From the cell containing the given text, extract its center point as (x, y) coordinate. 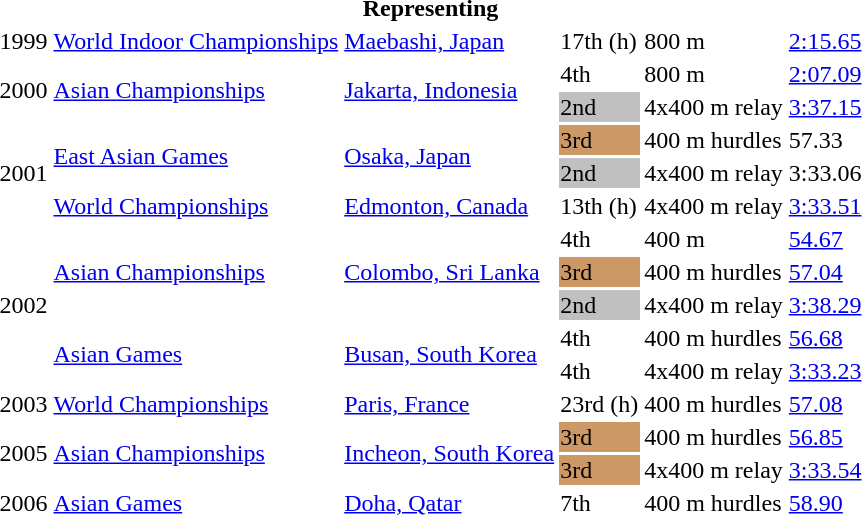
Edmonton, Canada (450, 206)
East Asian Games (196, 156)
17th (h) (600, 41)
Osaka, Japan (450, 156)
Colombo, Sri Lanka (450, 272)
Asian Games (196, 354)
Maebashi, Japan (450, 41)
Paris, France (450, 404)
13th (h) (600, 206)
Busan, South Korea (450, 354)
Incheon, South Korea (450, 454)
23rd (h) (600, 404)
Jakarta, Indonesia (450, 90)
World Indoor Championships (196, 41)
400 m (714, 239)
